Detect which cell encompasses the target text, then output its (x, y) center coordinate. 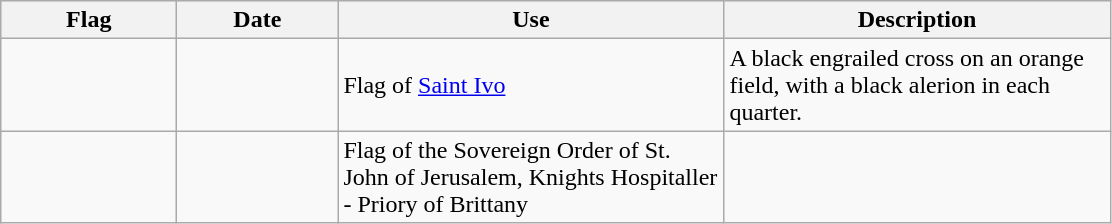
Flag (89, 20)
Use (531, 20)
Flag of the Sovereign Order of St. John of Jerusalem, Knights Hospitaller - Priory of Brittany (531, 177)
Date (258, 20)
A black engrailed cross on an orange field, with a black alerion in each quarter. (917, 85)
Description (917, 20)
Flag of Saint Ivo (531, 85)
